Identify which cell holds the provided text, then report its (X, Y) central coordinate. 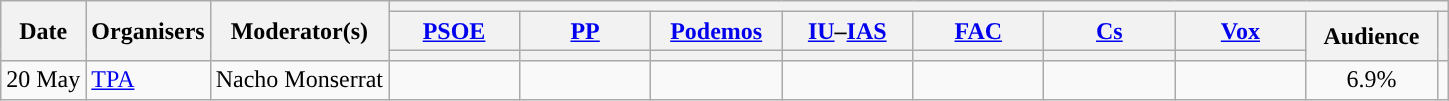
TPA (148, 80)
FAC (978, 31)
Podemos (716, 31)
IU–IAS (848, 31)
Organisers (148, 31)
PP (586, 31)
Cs (1110, 31)
Date (44, 31)
20 May (44, 80)
PSOE (454, 31)
Moderator(s) (299, 31)
Nacho Monserrat (299, 80)
6.9% (1372, 80)
Audience (1372, 36)
Vox (1240, 31)
